Output the (x, y) coordinate of the center of the cell containing the given text.  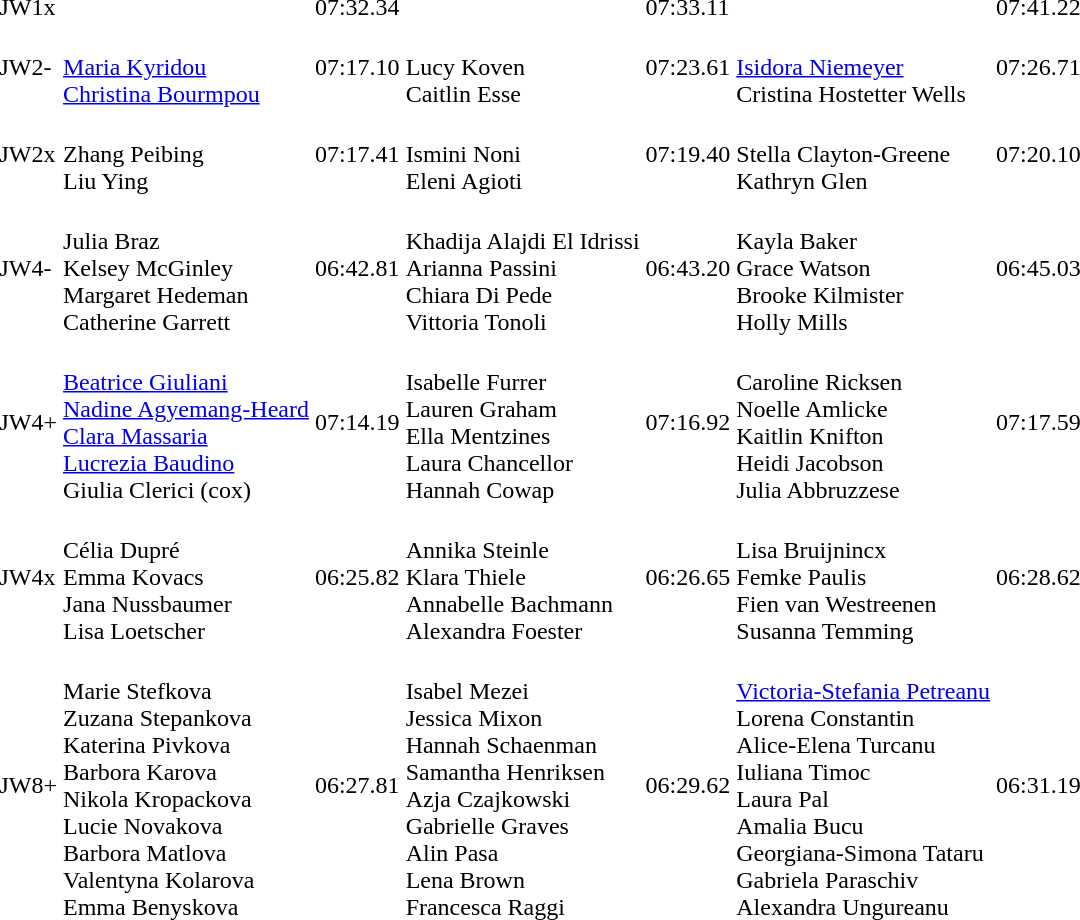
Caroline RicksenNoelle AmlickeKaitlin KniftonHeidi JacobsonJulia Abbruzzese (864, 422)
Isidora NiemeyerCristina Hostetter Wells (864, 67)
06:26.65 (688, 577)
Zhang PeibingLiu Ying (186, 154)
Beatrice GiulianiNadine Agyemang-HeardClara MassariaLucrezia BaudinoGiulia Clerici (cox) (186, 422)
Julia BrazKelsey McGinleyMargaret HedemanCatherine Garrett (186, 268)
07:17.41 (357, 154)
Célia DupréEmma KovacsJana NussbaumerLisa Loetscher (186, 577)
07:16.92 (688, 422)
07:14.19 (357, 422)
06:43.20 (688, 268)
07:17.10 (357, 67)
Maria KyridouChristina Bourmpou (186, 67)
07:23.61 (688, 67)
Annika SteinleKlara ThieleAnnabelle BachmannAlexandra Foester (522, 577)
Isabelle FurrerLauren GrahamElla MentzinesLaura ChancellorHannah Cowap (522, 422)
Ismini NoniEleni Agioti (522, 154)
Stella Clayton-GreeneKathryn Glen (864, 154)
Khadija Alajdi El IdrissiArianna PassiniChiara Di PedeVittoria Tonoli (522, 268)
Lucy KovenCaitlin Esse (522, 67)
06:42.81 (357, 268)
06:25.82 (357, 577)
Lisa BruijnincxFemke PaulisFien van WestreenenSusanna Temming (864, 577)
07:19.40 (688, 154)
Kayla BakerGrace WatsonBrooke KilmisterHolly Mills (864, 268)
